Find where the given text appears and provide that cell's center as [x, y] coordinate. 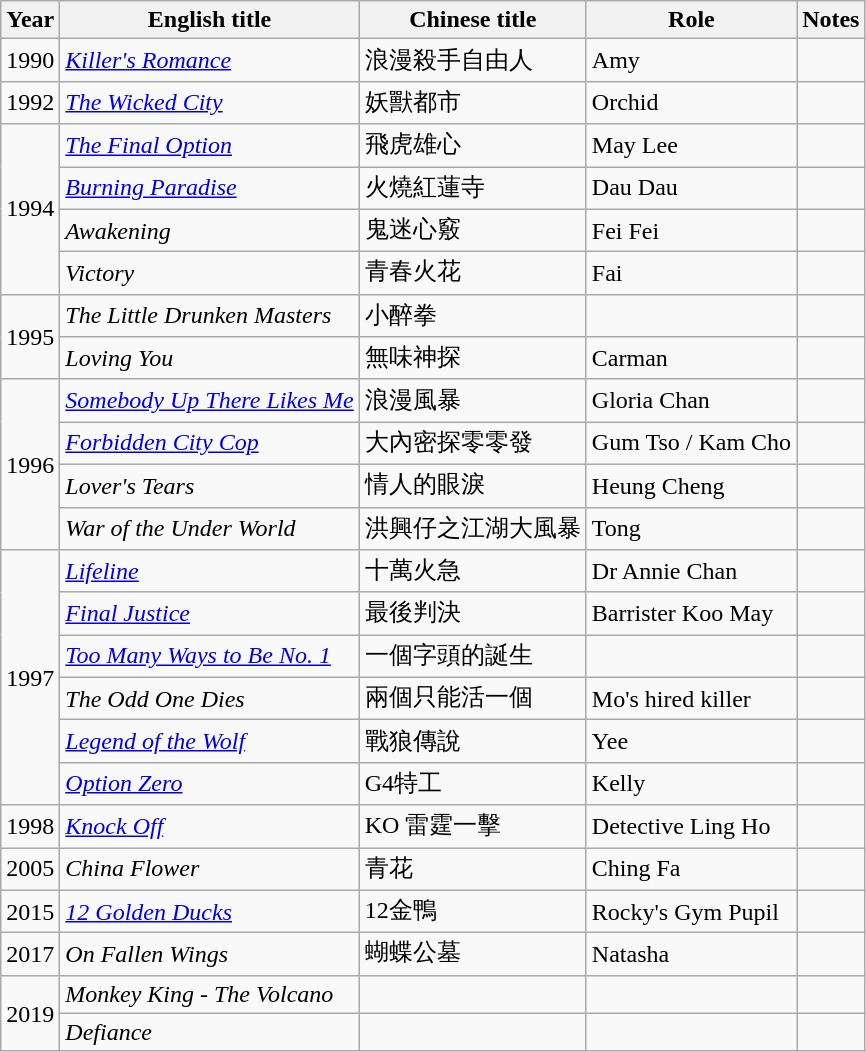
Legend of the Wolf [210, 742]
Dr Annie Chan [691, 572]
1995 [30, 336]
12金鴨 [472, 912]
Forbidden City Cop [210, 444]
Dau Dau [691, 188]
Mo's hired killer [691, 698]
Heung Cheng [691, 486]
1992 [30, 102]
戰狼傳說 [472, 742]
2015 [30, 912]
無味神探 [472, 358]
G4特工 [472, 784]
Fai [691, 274]
Chinese title [472, 20]
May Lee [691, 146]
Monkey King - The Volcano [210, 994]
Yee [691, 742]
飛虎雄心 [472, 146]
情人的眼淚 [472, 486]
Orchid [691, 102]
Defiance [210, 1032]
1997 [30, 678]
Year [30, 20]
Barrister Koo May [691, 614]
浪漫風暴 [472, 400]
Knock Off [210, 826]
KO 雷霆一擊 [472, 826]
Tong [691, 528]
Killer's Romance [210, 60]
On Fallen Wings [210, 954]
兩個只能活一個 [472, 698]
China Flower [210, 870]
洪興仔之江湖大風暴 [472, 528]
War of the Under World [210, 528]
青花 [472, 870]
Loving You [210, 358]
The Final Option [210, 146]
Kelly [691, 784]
Too Many Ways to Be No. 1 [210, 656]
Victory [210, 274]
Lover's Tears [210, 486]
Gloria Chan [691, 400]
最後判決 [472, 614]
2005 [30, 870]
Option Zero [210, 784]
2017 [30, 954]
Natasha [691, 954]
小醉拳 [472, 316]
十萬火急 [472, 572]
Awakening [210, 230]
Detective Ling Ho [691, 826]
Role [691, 20]
12 Golden Ducks [210, 912]
1990 [30, 60]
浪漫殺手自由人 [472, 60]
妖獸都市 [472, 102]
一個字頭的誕生 [472, 656]
The Odd One Dies [210, 698]
Fei Fei [691, 230]
1994 [30, 209]
Amy [691, 60]
1996 [30, 464]
Notes [831, 20]
火燒紅蓮寺 [472, 188]
Burning Paradise [210, 188]
Gum Tso / Kam Cho [691, 444]
大內密探零零發 [472, 444]
1998 [30, 826]
蝴蝶公墓 [472, 954]
2019 [30, 1013]
The Wicked City [210, 102]
Final Justice [210, 614]
Lifeline [210, 572]
鬼迷心竅 [472, 230]
青春火花 [472, 274]
The Little Drunken Masters [210, 316]
Rocky's Gym Pupil [691, 912]
English title [210, 20]
Somebody Up There Likes Me [210, 400]
Ching Fa [691, 870]
Carman [691, 358]
